Output the (x, y) coordinate of the center of the cell containing the given text.  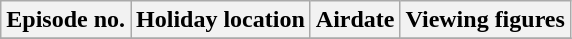
Airdate (355, 20)
Viewing figures (485, 20)
Holiday location (221, 20)
Episode no. (66, 20)
